Pinpoint the cell where the given text exists, returning its (x, y) midpoint coordinate. 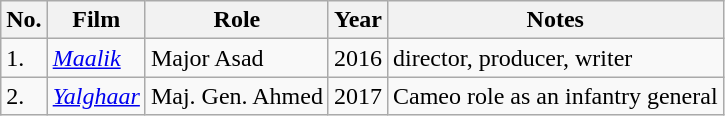
Major Asad (236, 58)
Yalghaar (96, 96)
1. (24, 58)
2. (24, 96)
Notes (555, 20)
Role (236, 20)
Maalik (96, 58)
Film (96, 20)
director, producer, writer (555, 58)
No. (24, 20)
2016 (358, 58)
2017 (358, 96)
Maj. Gen. Ahmed (236, 96)
Cameo role as an infantry general (555, 96)
Year (358, 20)
